Capture the cell that displays the provided text and extract its (x, y) central coordinate. 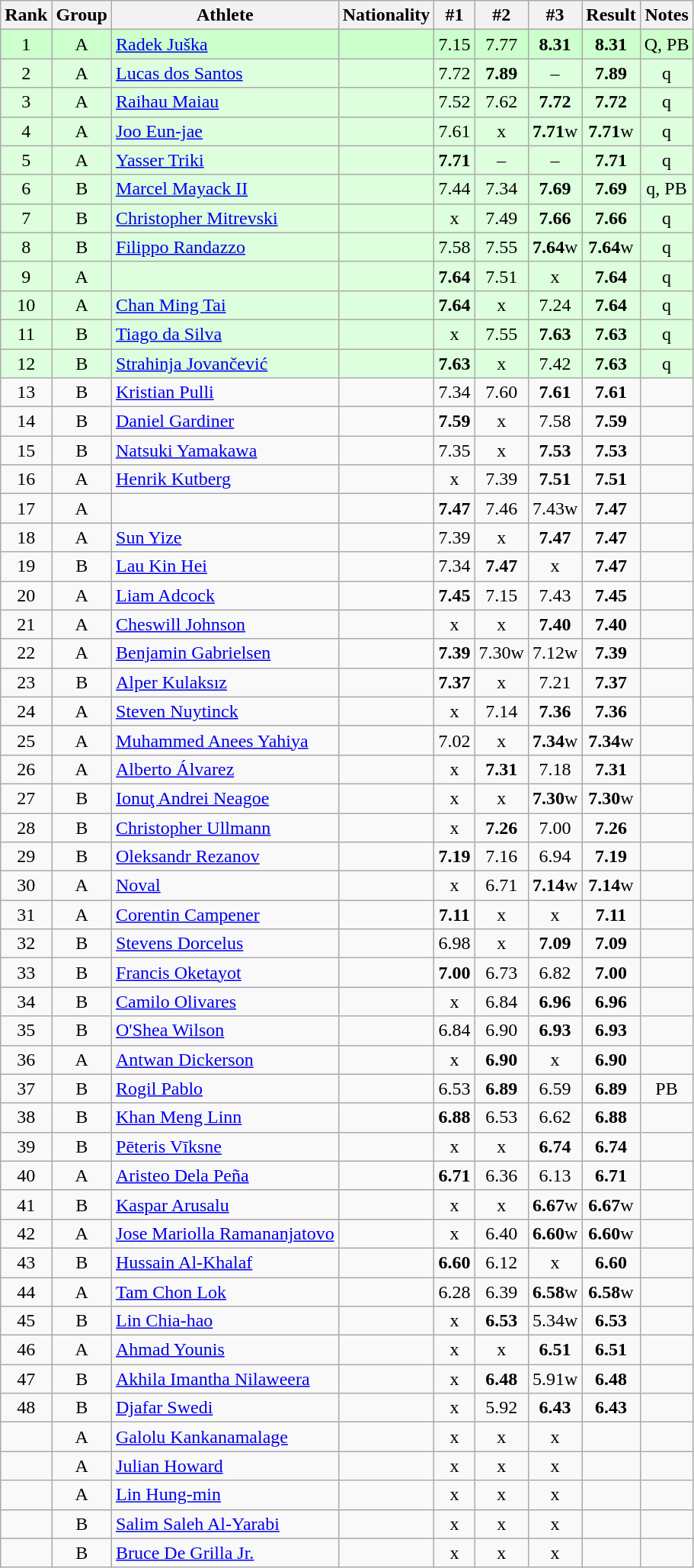
Liam Adcock (225, 595)
Rank (26, 15)
#3 (555, 15)
Julian Howard (225, 1466)
5.34w (555, 1321)
31 (26, 915)
19 (26, 566)
Daniel Gardiner (225, 422)
Chan Ming Tai (225, 305)
6.40 (501, 1233)
26 (26, 769)
#2 (501, 15)
34 (26, 1002)
Antwan Dickerson (225, 1060)
Q, PB (667, 44)
17 (26, 508)
q, PB (667, 189)
Lau Kin Hei (225, 566)
37 (26, 1089)
Alper Kulaksız (225, 682)
Result (611, 15)
6.98 (454, 944)
21 (26, 624)
Pēteris Vīksne (225, 1146)
Radek Juška (225, 44)
4 (26, 131)
15 (26, 451)
2 (26, 73)
6 (26, 189)
7 (26, 218)
9 (26, 276)
7.62 (501, 102)
18 (26, 537)
Lin Chia-hao (225, 1321)
7.18 (555, 769)
6.73 (501, 973)
Stevens Dorcelus (225, 944)
33 (26, 973)
6.13 (555, 1175)
Francis Oketayot (225, 973)
Kaspar Arusalu (225, 1204)
36 (26, 1060)
Natsuki Yamakawa (225, 451)
35 (26, 1031)
6.94 (555, 857)
Marcel Mayack II (225, 189)
6.82 (555, 973)
6.36 (501, 1175)
25 (26, 740)
27 (26, 798)
7.24 (555, 305)
44 (26, 1292)
43 (26, 1262)
7.43w (555, 508)
Tam Chon Lok (225, 1292)
14 (26, 422)
7.14 (501, 711)
Khan Meng Linn (225, 1117)
Muhammed Anees Yahiya (225, 740)
23 (26, 682)
Noval (225, 886)
Djafar Swedi (225, 1408)
Christopher Ullmann (225, 827)
7.49 (501, 218)
7.35 (454, 451)
7.46 (501, 508)
#1 (454, 15)
Raihau Maiau (225, 102)
32 (26, 944)
6.39 (501, 1292)
7.43 (555, 595)
11 (26, 334)
Lin Hung-min (225, 1495)
7.12w (555, 653)
1 (26, 44)
41 (26, 1204)
Strahinja Jovančević (225, 364)
5 (26, 160)
5.92 (501, 1408)
Cheswill Johnson (225, 624)
7.77 (501, 44)
Benjamin Gabrielsen (225, 653)
48 (26, 1408)
Ahmad Younis (225, 1350)
Yasser Triki (225, 160)
O'Shea Wilson (225, 1031)
Group (82, 15)
22 (26, 653)
8 (26, 247)
Notes (667, 15)
Rogil Pablo (225, 1089)
46 (26, 1350)
45 (26, 1321)
10 (26, 305)
7.52 (454, 102)
PB (667, 1089)
13 (26, 393)
Tiago da Silva (225, 334)
40 (26, 1175)
38 (26, 1117)
Christopher Mitrevski (225, 218)
Ionuţ Andrei Neagoe (225, 798)
Bruce De Grilla Jr. (225, 1553)
Aristeo Dela Peña (225, 1175)
Nationality (386, 15)
Steven Nuytinck (225, 711)
Alberto Álvarez (225, 769)
Athlete (225, 15)
47 (26, 1379)
6.28 (454, 1292)
5.91w (555, 1379)
7.21 (555, 682)
Kristian Pulli (225, 393)
Henrik Kutberg (225, 479)
42 (26, 1233)
7.42 (555, 364)
6.59 (555, 1089)
28 (26, 827)
Akhila Imantha Nilaweera (225, 1379)
6.12 (501, 1262)
16 (26, 479)
7.02 (454, 740)
Sun Yize (225, 537)
Oleksandr Rezanov (225, 857)
Hussain Al-Khalaf (225, 1262)
29 (26, 857)
Lucas dos Santos (225, 73)
7.16 (501, 857)
24 (26, 711)
Jose Mariolla Ramananjatovo (225, 1233)
12 (26, 364)
30 (26, 886)
Camilo Olivares (225, 1002)
39 (26, 1146)
3 (26, 102)
6.62 (555, 1117)
Corentin Campener (225, 915)
Galolu Kankanamalage (225, 1437)
Salim Saleh Al-Yarabi (225, 1524)
Filippo Randazzo (225, 247)
7.44 (454, 189)
20 (26, 595)
Joo Eun-jae (225, 131)
7.60 (501, 393)
